For the text-containing cell, return its midpoint in [X, Y] coordinate format. 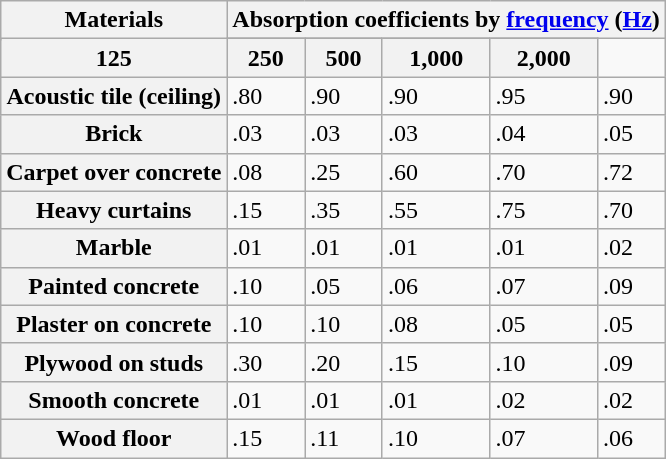
.72 [631, 172]
250 [266, 58]
Materials [114, 20]
.60 [436, 172]
Plywood on studs [114, 362]
.75 [544, 210]
.55 [436, 210]
Marble [114, 248]
.04 [544, 134]
500 [344, 58]
2,000 [544, 58]
.20 [344, 362]
Heavy curtains [114, 210]
Painted concrete [114, 286]
.35 [344, 210]
Smooth concrete [114, 400]
Plaster on concrete [114, 324]
.25 [344, 172]
.80 [266, 96]
1,000 [436, 58]
125 [114, 58]
Brick [114, 134]
Absorption coefficients by frequency (Hz) [446, 20]
.95 [544, 96]
Acoustic tile (ceiling) [114, 96]
Carpet over concrete [114, 172]
.30 [266, 362]
.11 [344, 438]
Wood floor [114, 438]
